Output the (x, y) coordinate of the center of the cell containing the given text.  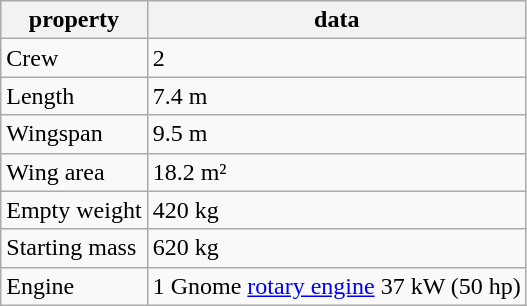
620 kg (336, 248)
Starting mass (74, 248)
Crew (74, 58)
data (336, 20)
2 (336, 58)
420 kg (336, 210)
Length (74, 96)
Empty weight (74, 210)
9.5 m (336, 134)
18.2 m² (336, 172)
property (74, 20)
7.4 m (336, 96)
1 Gnome rotary engine 37 kW (50 hp) (336, 286)
Engine (74, 286)
Wing area (74, 172)
Wingspan (74, 134)
